Identify which cell holds the provided text, then report its [x, y] central coordinate. 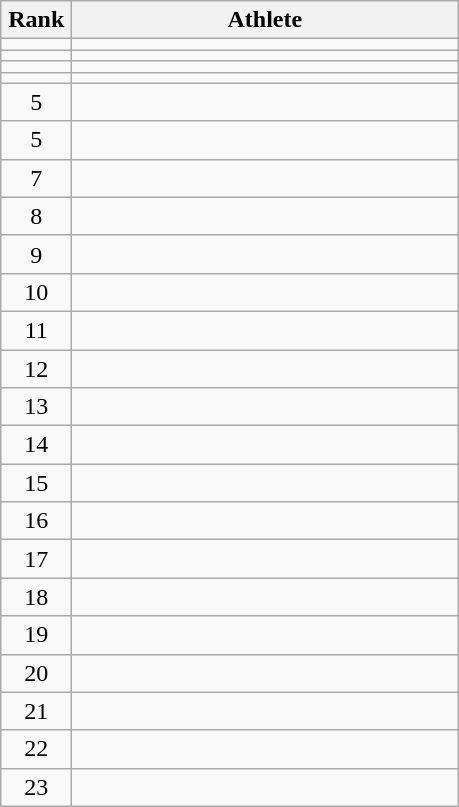
11 [36, 330]
16 [36, 521]
19 [36, 635]
12 [36, 369]
20 [36, 673]
15 [36, 483]
9 [36, 254]
23 [36, 787]
Rank [36, 20]
22 [36, 749]
13 [36, 407]
18 [36, 597]
10 [36, 292]
7 [36, 178]
14 [36, 445]
17 [36, 559]
Athlete [265, 20]
21 [36, 711]
8 [36, 216]
